Output the [x, y] coordinate of the center of the cell containing the given text.  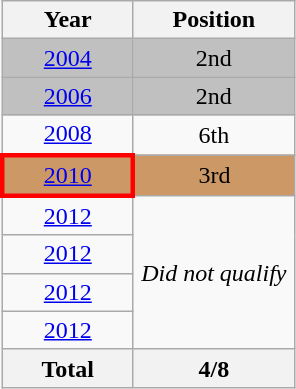
3rd [214, 174]
2008 [68, 135]
2010 [68, 174]
4/8 [214, 368]
2006 [68, 96]
2004 [68, 58]
Total [68, 368]
Year [68, 20]
6th [214, 135]
Position [214, 20]
Did not qualify [214, 273]
